From the cell containing the given text, extract its center point as (x, y) coordinate. 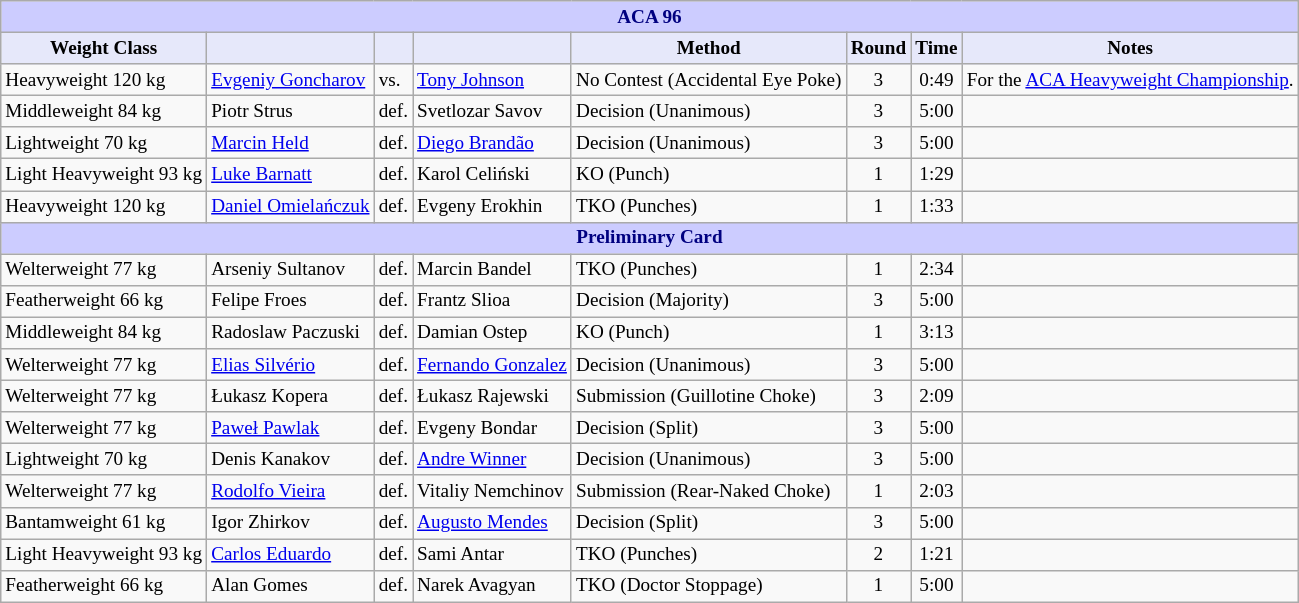
Submission (Rear-Naked Choke) (708, 491)
Felipe Froes (290, 301)
2:09 (936, 396)
Daniel Omielańczuk (290, 206)
Paweł Pawlak (290, 428)
Evgeny Bondar (492, 428)
For the ACA Heavyweight Championship. (1130, 80)
1:33 (936, 206)
0:49 (936, 80)
TKO (Doctor Stoppage) (708, 586)
Łukasz Kopera (290, 396)
Notes (1130, 48)
Marcin Bandel (492, 270)
Evgeny Erokhin (492, 206)
Narek Avagyan (492, 586)
No Contest (Accidental Eye Poke) (708, 80)
Elias Silvério (290, 365)
Tony Johnson (492, 80)
Bantamweight 61 kg (104, 523)
Luke Barnatt (290, 175)
3:13 (936, 333)
Carlos Eduardo (290, 554)
Time (936, 48)
vs. (393, 80)
Marcin Held (290, 143)
Augusto Mendes (492, 523)
1:29 (936, 175)
Łukasz Rajewski (492, 396)
Sami Antar (492, 554)
Denis Kanakov (290, 460)
Weight Class (104, 48)
Alan Gomes (290, 586)
Igor Zhirkov (290, 523)
ACA 96 (650, 17)
Evgeniy Goncharov (290, 80)
2:34 (936, 270)
Decision (Majority) (708, 301)
Andre Winner (492, 460)
Vitaliy Nemchinov (492, 491)
Preliminary Card (650, 238)
Karol Celiński (492, 175)
2:03 (936, 491)
Frantz Slioa (492, 301)
Round (878, 48)
Arseniy Sultanov (290, 270)
Radoslaw Paczuski (290, 333)
Diego Brandão (492, 143)
1:21 (936, 554)
Method (708, 48)
Rodolfo Vieira (290, 491)
Fernando Gonzalez (492, 365)
Submission (Guillotine Choke) (708, 396)
Svetlozar Savov (492, 111)
Damian Ostep (492, 333)
2 (878, 554)
Piotr Strus (290, 111)
